Locate the cell with the specified text and output its [X, Y] center coordinate. 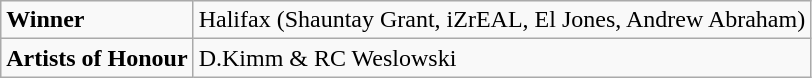
D.Kimm & RC Weslowski [502, 58]
Artists of Honour [97, 58]
Halifax (Shauntay Grant, iZrEAL, El Jones, Andrew Abraham) [502, 20]
Winner [97, 20]
